Detect which cell encompasses the target text, then output its [x, y] center coordinate. 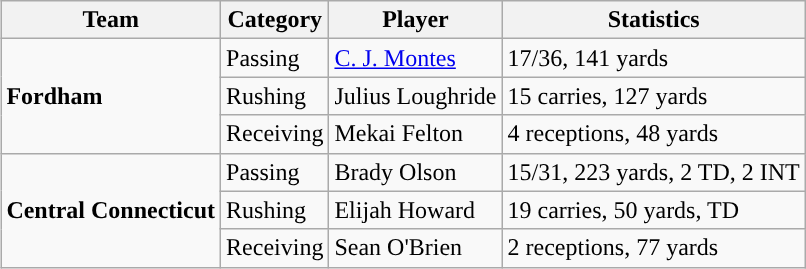
15/31, 223 yards, 2 TD, 2 INT [654, 172]
C. J. Montes [416, 58]
2 receptions, 77 yards [654, 248]
Central Connecticut [111, 210]
17/36, 141 yards [654, 58]
Player [416, 20]
15 carries, 127 yards [654, 96]
Sean O'Brien [416, 248]
4 receptions, 48 yards [654, 134]
Mekai Felton [416, 134]
Julius Loughride [416, 96]
Statistics [654, 20]
Team [111, 20]
Brady Olson [416, 172]
19 carries, 50 yards, TD [654, 210]
Category [275, 20]
Elijah Howard [416, 210]
Fordham [111, 96]
